Pinpoint the cell where the given text exists, returning its [x, y] midpoint coordinate. 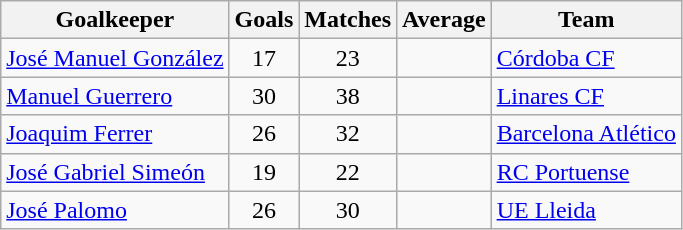
Joaquim Ferrer [115, 134]
UE Lleida [586, 210]
Goalkeeper [115, 20]
José Manuel González [115, 58]
José Gabriel Simeón [115, 172]
Linares CF [586, 96]
Goals [264, 20]
23 [348, 58]
Córdoba CF [586, 58]
32 [348, 134]
22 [348, 172]
José Palomo [115, 210]
Barcelona Atlético [586, 134]
Manuel Guerrero [115, 96]
38 [348, 96]
17 [264, 58]
RC Portuense [586, 172]
Team [586, 20]
Matches [348, 20]
Average [444, 20]
19 [264, 172]
